For the text-containing cell, return its midpoint in [x, y] coordinate format. 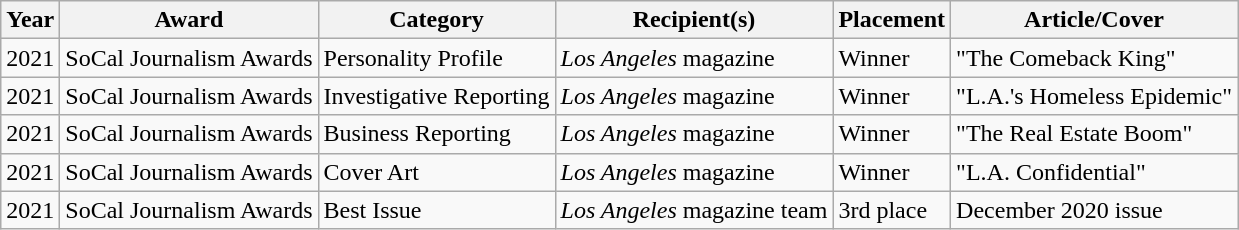
"The Real Estate Boom" [1094, 134]
"The Comeback King" [1094, 58]
Award [189, 20]
Los Angeles magazine team [694, 210]
"L.A. Confidential" [1094, 172]
Personality Profile [436, 58]
3rd place [892, 210]
Article/Cover [1094, 20]
"L.A.'s Homeless Epidemic" [1094, 96]
Recipient(s) [694, 20]
Category [436, 20]
Business Reporting [436, 134]
Best Issue [436, 210]
Investigative Reporting [436, 96]
December 2020 issue [1094, 210]
Cover Art [436, 172]
Placement [892, 20]
Year [30, 20]
